Capture the cell that displays the provided text and extract its (X, Y) central coordinate. 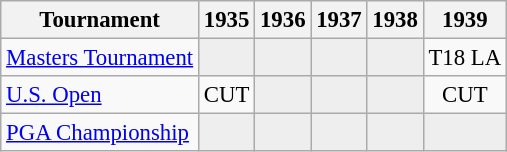
Masters Tournament (100, 58)
U.S. Open (100, 95)
1936 (283, 20)
1935 (227, 20)
1937 (339, 20)
1939 (464, 20)
PGA Championship (100, 133)
1938 (395, 20)
Tournament (100, 20)
T18 LA (464, 58)
